Locate the cell with the specified text and output its [X, Y] center coordinate. 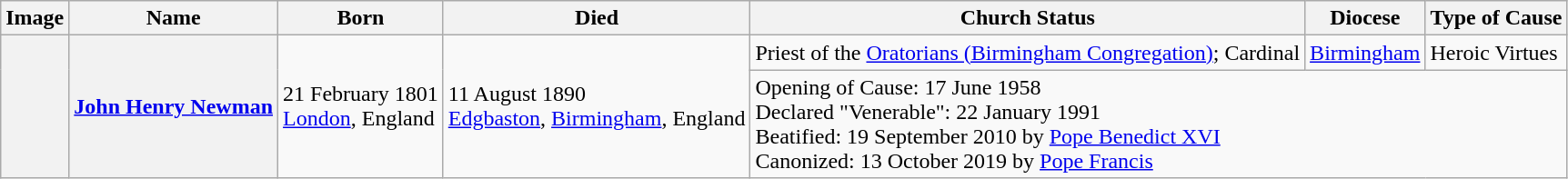
Image [35, 18]
Church Status [1028, 18]
Born [361, 18]
Priest of the Oratorians (Birmingham Congregation); Cardinal [1028, 53]
11 August 1890 Edgbaston, Birmingham, England [597, 107]
Heroic Virtues [1496, 53]
Died [597, 18]
Name [174, 18]
Diocese [1365, 18]
John Henry Newman [174, 107]
21 February 1801 London, England [361, 107]
Type of Cause [1496, 18]
Birmingham [1365, 53]
